Output the (X, Y) coordinate of the center of the cell containing the given text.  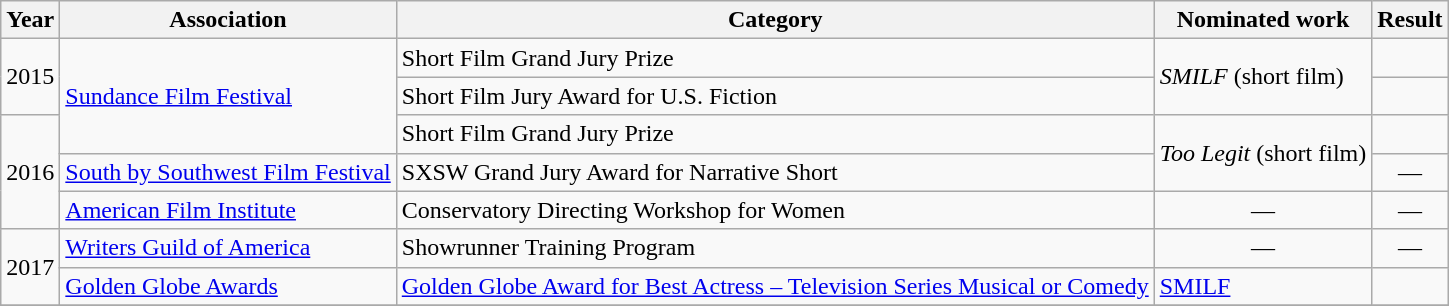
Nominated work (1263, 20)
South by Southwest Film Festival (228, 172)
Year (30, 20)
2016 (30, 172)
Golden Globe Award for Best Actress – Television Series Musical or Comedy (775, 286)
SXSW Grand Jury Award for Narrative Short (775, 172)
Showrunner Training Program (775, 248)
SMILF (short film) (1263, 77)
Sundance Film Festival (228, 96)
Association (228, 20)
SMILF (1263, 286)
2017 (30, 267)
Writers Guild of America (228, 248)
Too Legit (short film) (1263, 153)
American Film Institute (228, 210)
Result (1410, 20)
Short Film Jury Award for U.S. Fiction (775, 96)
Category (775, 20)
Golden Globe Awards (228, 286)
2015 (30, 77)
Conservatory Directing Workshop for Women (775, 210)
